Identify which cell holds the provided text, then report its (x, y) central coordinate. 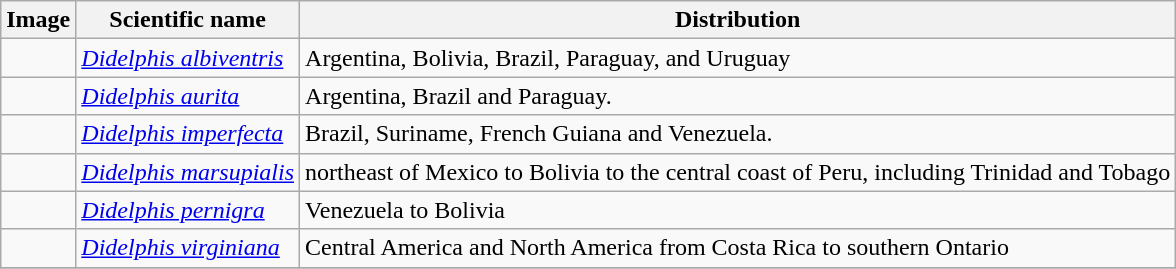
Didelphis virginiana (188, 248)
Brazil, Suriname, French Guiana and Venezuela. (738, 134)
Argentina, Brazil and Paraguay. (738, 96)
Didelphis marsupialis (188, 172)
Didelphis imperfecta (188, 134)
Central America and North America from Costa Rica to southern Ontario (738, 248)
Distribution (738, 20)
Argentina, Bolivia, Brazil, Paraguay, and Uruguay (738, 58)
northeast of Mexico to Bolivia to the central coast of Peru, including Trinidad and Tobago (738, 172)
Didelphis albiventris (188, 58)
Didelphis aurita (188, 96)
Scientific name (188, 20)
Didelphis pernigra (188, 210)
Image (38, 20)
Venezuela to Bolivia (738, 210)
